Return the (X, Y) coordinate for the center point of the cell that contains the specified text.  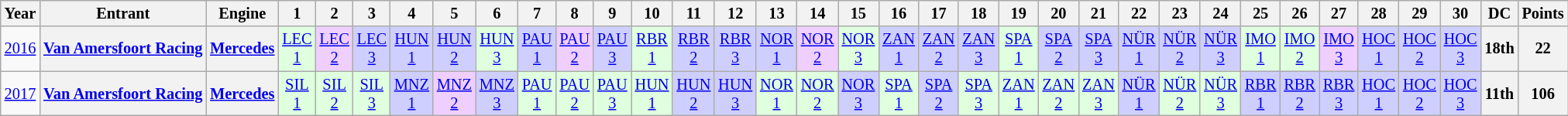
1 (297, 13)
18th (1499, 49)
17 (939, 13)
MNZ1 (412, 94)
7 (538, 13)
2 (335, 13)
MNZ3 (497, 94)
12 (735, 13)
MNZ2 (454, 94)
SIL1 (297, 94)
Entrant (122, 13)
14 (818, 13)
SIL3 (372, 94)
15 (858, 13)
20 (1059, 13)
11 (693, 13)
2017 (20, 94)
10 (652, 13)
6 (497, 13)
Points (1543, 13)
9 (612, 13)
11th (1499, 94)
26 (1299, 13)
21 (1099, 13)
27 (1339, 13)
2016 (20, 49)
SIL2 (335, 94)
IMO2 (1299, 49)
29 (1419, 13)
IMO1 (1260, 49)
28 (1379, 13)
LEC2 (335, 49)
19 (1019, 13)
Engine (242, 13)
Year (20, 13)
13 (776, 13)
8 (575, 13)
25 (1260, 13)
IMO3 (1339, 49)
DC (1499, 13)
3 (372, 13)
30 (1461, 13)
106 (1543, 94)
LEC1 (297, 49)
23 (1179, 13)
18 (978, 13)
24 (1221, 13)
LEC3 (372, 49)
5 (454, 13)
16 (899, 13)
4 (412, 13)
